Search for the cell housing the specified text and yield its [x, y] center coordinate. 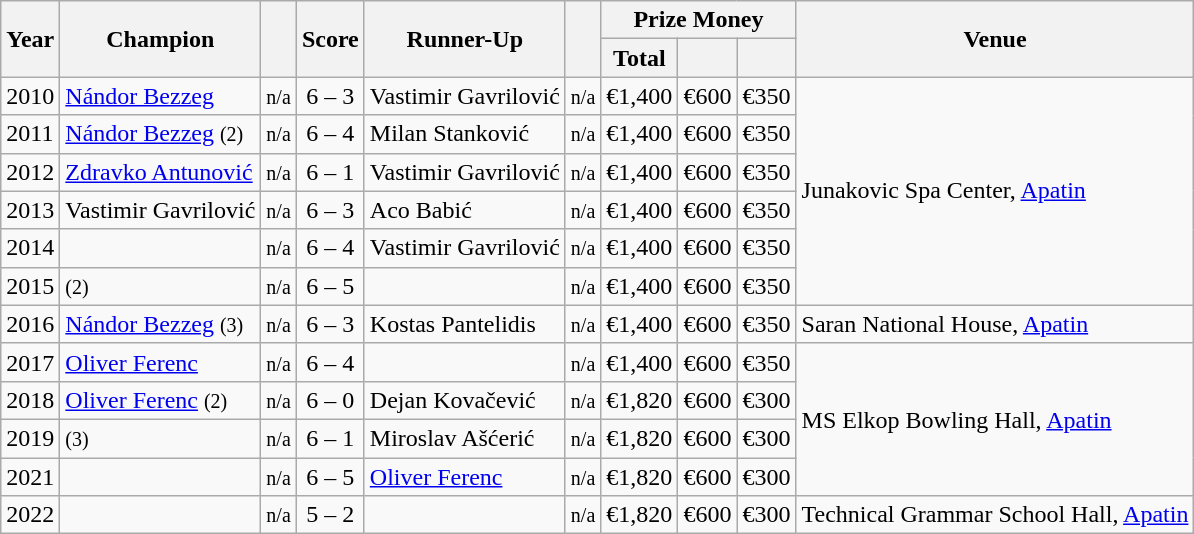
Milan Stanković [464, 134]
Year [30, 39]
Technical Grammar School Hall, Apatin [995, 515]
Zdravko Antunović [160, 172]
Saran National House, Apatin [995, 324]
2022 [30, 515]
Champion [160, 39]
Nándor Bezzeg [160, 96]
2018 [30, 400]
Dejan Kovačević [464, 400]
2017 [30, 362]
2015 [30, 286]
Venue [995, 39]
Aco Babić [464, 210]
Nándor Bezzeg (2) [160, 134]
Runner-Up [464, 39]
Prize Money [698, 20]
2013 [30, 210]
MS Elkop Bowling Hall, Apatin [995, 419]
2012 [30, 172]
2011 [30, 134]
2014 [30, 248]
Total [640, 58]
(2) [160, 286]
Score [330, 39]
2021 [30, 477]
2019 [30, 438]
5 – 2 [330, 515]
2010 [30, 96]
Miroslav Ašćerić [464, 438]
6 – 0 [330, 400]
Oliver Ferenc (2) [160, 400]
(3) [160, 438]
Nándor Bezzeg (3) [160, 324]
2016 [30, 324]
Junakovic Spa Center, Apatin [995, 191]
Kostas Pantelidis [464, 324]
